Scan for the cell matching the given text and deliver its [X, Y] coordinate at center. 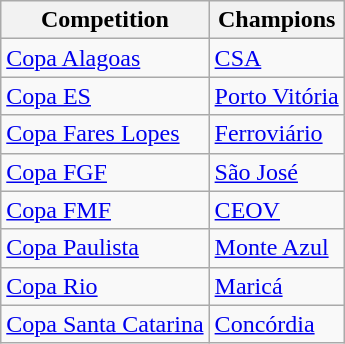
Ferroviário [276, 134]
CEOV [276, 210]
Porto Vitória [276, 96]
Competition [105, 20]
Copa Santa Catarina [105, 324]
CSA [276, 58]
Concórdia [276, 324]
Copa FGF [105, 172]
Champions [276, 20]
Copa Rio [105, 286]
Copa ES [105, 96]
São José [276, 172]
Copa Fares Lopes [105, 134]
Copa FMF [105, 210]
Monte Azul [276, 248]
Copa Alagoas [105, 58]
Copa Paulista [105, 248]
Maricá [276, 286]
